Identify which cell holds the provided text, then report its [x, y] central coordinate. 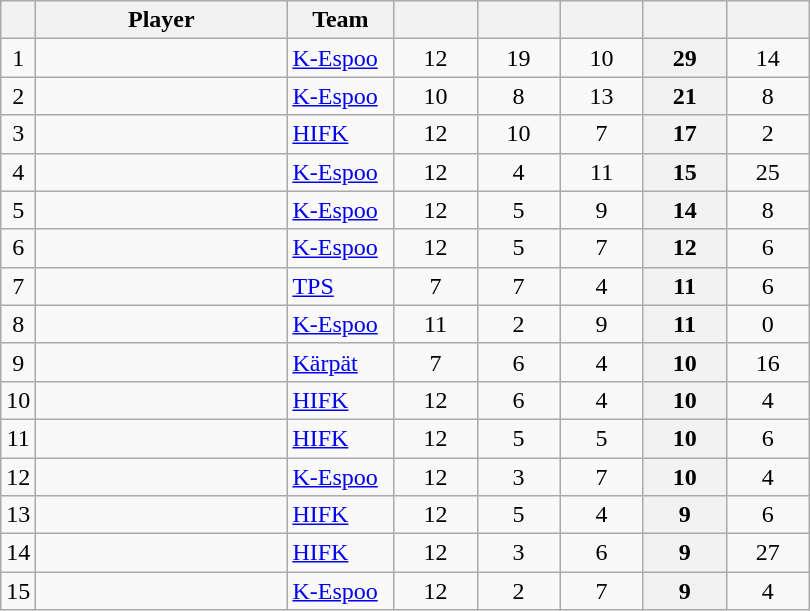
Player [162, 20]
TPS [340, 286]
19 [518, 58]
21 [684, 96]
17 [684, 134]
0 [768, 324]
25 [768, 172]
16 [768, 362]
27 [768, 553]
Kärpät [340, 362]
Team [340, 20]
29 [684, 58]
1 [18, 58]
